Return [x, y] of the center of cell containing provided text 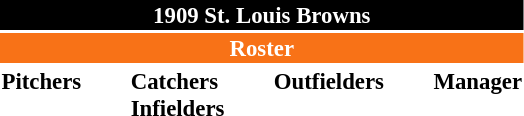
1909 St. Louis Browns [262, 15]
Roster [262, 48]
